Provide the [x, y] coordinate of the cell's center where the given text is located.  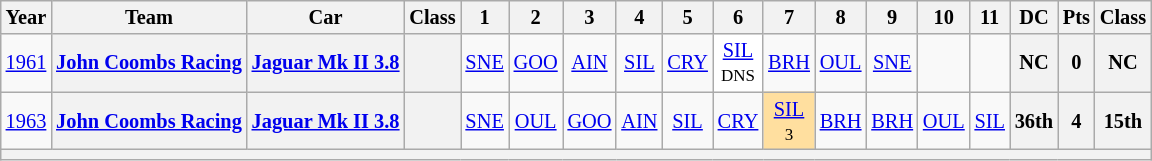
1961 [26, 63]
8 [841, 17]
36th [1034, 121]
11 [990, 17]
1 [485, 17]
10 [944, 17]
0 [1076, 63]
Car [326, 17]
DC [1034, 17]
SIL3 [789, 121]
7 [789, 17]
SILDNS [738, 63]
Team [148, 17]
1963 [26, 121]
Year [26, 17]
15th [1123, 121]
2 [536, 17]
5 [687, 17]
6 [738, 17]
Pts [1076, 17]
3 [590, 17]
9 [892, 17]
